Return [x, y] of the center of cell containing provided text 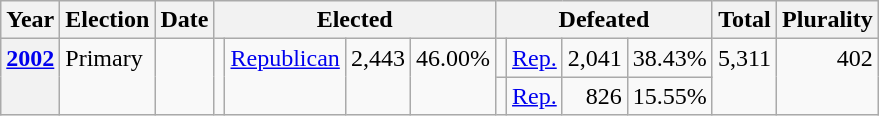
Total [744, 20]
38.43% [670, 58]
402 [828, 77]
2,041 [594, 58]
Election [108, 20]
Elected [355, 20]
Date [184, 20]
46.00% [452, 77]
Defeated [604, 20]
2002 [30, 77]
826 [594, 96]
15.55% [670, 96]
Primary [108, 77]
Year [30, 20]
Plurality [828, 20]
2,443 [378, 77]
Republican [285, 77]
5,311 [744, 77]
